Determine the (x, y) coordinate at the center of the cell enclosing the given text.  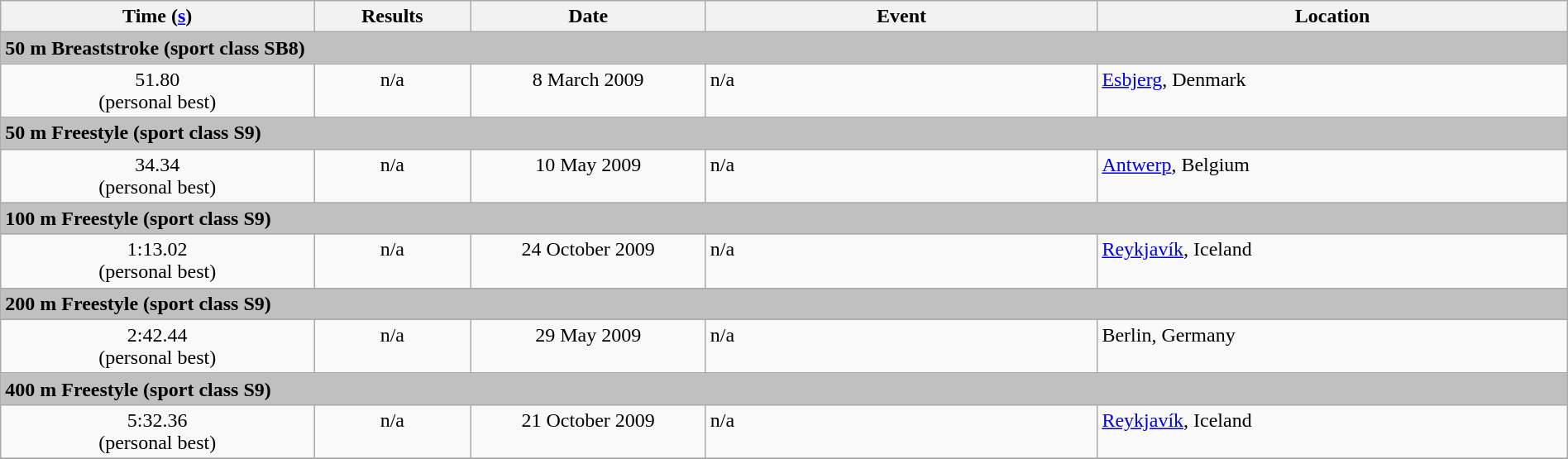
Location (1332, 17)
24 October 2009 (588, 261)
2:42.44(personal best) (157, 346)
Berlin, Germany (1332, 346)
29 May 2009 (588, 346)
Time (s) (157, 17)
200 m Freestyle (sport class S9) (784, 304)
50 m Breaststroke (sport class SB8) (784, 48)
100 m Freestyle (sport class S9) (784, 218)
Esbjerg, Denmark (1332, 91)
Date (588, 17)
Event (901, 17)
5:32.36(personal best) (157, 432)
Results (392, 17)
8 March 2009 (588, 91)
21 October 2009 (588, 432)
50 m Freestyle (sport class S9) (784, 133)
1:13.02(personal best) (157, 261)
51.80(personal best) (157, 91)
34.34(personal best) (157, 175)
400 m Freestyle (sport class S9) (784, 389)
10 May 2009 (588, 175)
Antwerp, Belgium (1332, 175)
